Determine the [x, y] coordinate at the center of the cell enclosing the given text.  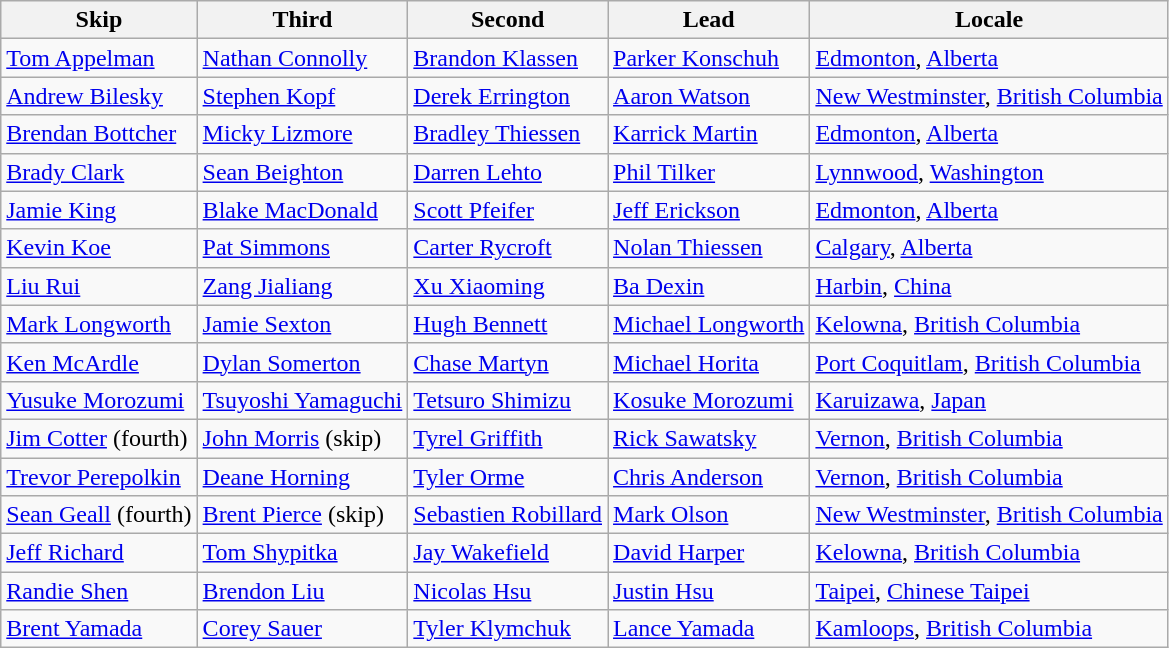
Karuizawa, Japan [989, 400]
Nathan Connolly [302, 58]
Tom Shypitka [302, 553]
Kamloops, British Columbia [989, 629]
Sean Beighton [302, 172]
Derek Errington [508, 96]
Calgary, Alberta [989, 248]
Kosuke Morozumi [709, 400]
Tetsuro Shimizu [508, 400]
Xu Xiaoming [508, 286]
Liu Rui [99, 286]
Justin Hsu [709, 591]
Taipei, Chinese Taipei [989, 591]
Mark Longworth [99, 324]
Micky Lizmore [302, 134]
Jamie King [99, 210]
Brent Yamada [99, 629]
Sean Geall (fourth) [99, 515]
Skip [99, 20]
Brady Clark [99, 172]
Pat Simmons [302, 248]
Hugh Bennett [508, 324]
Michael Horita [709, 362]
Port Coquitlam, British Columbia [989, 362]
Deane Horning [302, 477]
Second [508, 20]
Bradley Thiessen [508, 134]
Stephen Kopf [302, 96]
Trevor Perepolkin [99, 477]
Jay Wakefield [508, 553]
Chris Anderson [709, 477]
Dylan Somerton [302, 362]
Zang Jialiang [302, 286]
David Harper [709, 553]
Carter Rycroft [508, 248]
Karrick Martin [709, 134]
Brendan Bottcher [99, 134]
Chase Martyn [508, 362]
Jamie Sexton [302, 324]
Tyrel Griffith [508, 438]
Rick Sawatsky [709, 438]
Corey Sauer [302, 629]
Lance Yamada [709, 629]
Third [302, 20]
Yusuke Morozumi [99, 400]
Locale [989, 20]
Brent Pierce (skip) [302, 515]
Andrew Bilesky [99, 96]
Jeff Erickson [709, 210]
Tom Appelman [99, 58]
Michael Longworth [709, 324]
Parker Konschuh [709, 58]
Aaron Watson [709, 96]
Randie Shen [99, 591]
Sebastien Robillard [508, 515]
Mark Olson [709, 515]
Jim Cotter (fourth) [99, 438]
Harbin, China [989, 286]
Ba Dexin [709, 286]
Phil Tilker [709, 172]
John Morris (skip) [302, 438]
Scott Pfeifer [508, 210]
Jeff Richard [99, 553]
Ken McArdle [99, 362]
Brendon Liu [302, 591]
Lynnwood, Washington [989, 172]
Nicolas Hsu [508, 591]
Brandon Klassen [508, 58]
Darren Lehto [508, 172]
Kevin Koe [99, 248]
Nolan Thiessen [709, 248]
Tyler Orme [508, 477]
Tyler Klymchuk [508, 629]
Tsuyoshi Yamaguchi [302, 400]
Lead [709, 20]
Blake MacDonald [302, 210]
